Scan for the cell matching the given text and deliver its (X, Y) coordinate at center. 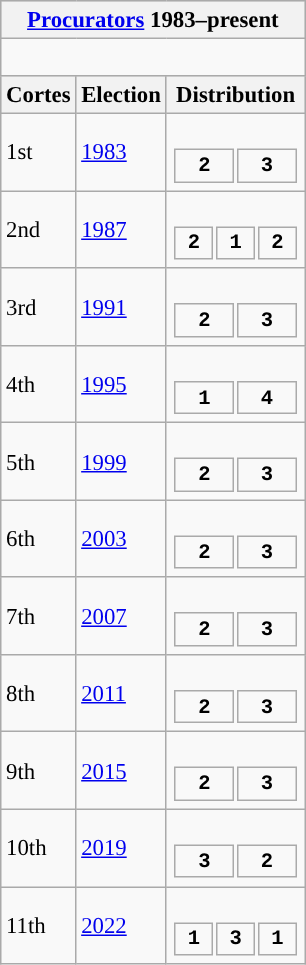
Cortes (38, 95)
2nd (38, 230)
1983 (121, 152)
1st (38, 152)
2019 (121, 848)
2022 (121, 926)
Distribution (236, 95)
8th (38, 694)
4 (267, 398)
2 1 2 (236, 230)
2007 (121, 616)
2011 (121, 694)
1 3 1 (236, 926)
1991 (121, 306)
3rd (38, 306)
4th (38, 384)
6th (38, 538)
11th (38, 926)
Procurators 1983–present (153, 20)
9th (38, 770)
1995 (121, 384)
1 4 (236, 384)
1999 (121, 462)
10th (38, 848)
2015 (121, 770)
1987 (121, 230)
2003 (121, 538)
3 2 (236, 848)
7th (38, 616)
Election (121, 95)
5th (38, 462)
